Capture the cell that displays the provided text and extract its (x, y) central coordinate. 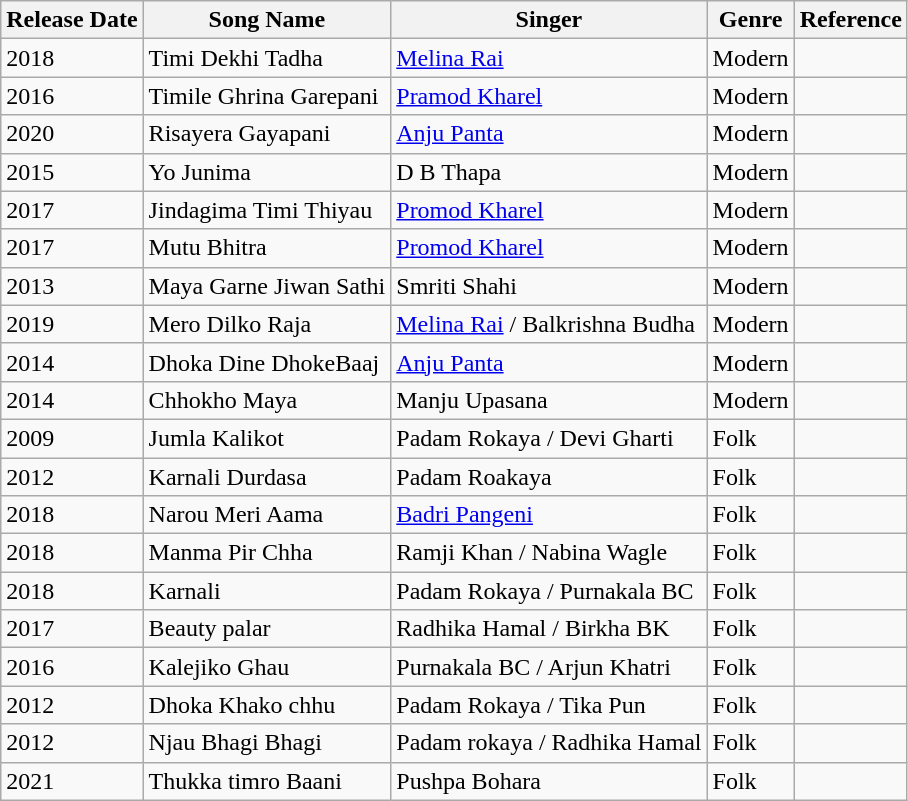
D B Thapa (549, 172)
Reference (850, 20)
Mero Dilko Raja (267, 324)
Njau Bhagi Bhagi (267, 743)
Karnali Durdasa (267, 477)
Padam rokaya / Radhika Hamal (549, 743)
Melina Rai / Balkrishna Budha (549, 324)
2015 (72, 172)
2019 (72, 324)
Timi Dekhi Tadha (267, 58)
Kalejiko Ghau (267, 667)
Manma Pir Chha (267, 553)
Melina Rai (549, 58)
Song Name (267, 20)
Dhoka Khako chhu (267, 705)
Thukka timro Baani (267, 781)
2009 (72, 438)
Yo Junima (267, 172)
Karnali (267, 591)
Risayera Gayapani (267, 134)
Padam Rokaya / Devi Gharti (549, 438)
Genre (750, 20)
2021 (72, 781)
Mutu Bhitra (267, 248)
Chhokho Maya (267, 400)
Ramji Khan / Nabina Wagle (549, 553)
Maya Garne Jiwan Sathi (267, 286)
Dhoka Dine DhokeBaaj (267, 362)
Narou Meri Aama (267, 515)
Padam Rokaya / Tika Pun (549, 705)
Purnakala BC / Arjun Khatri (549, 667)
Padam Roakaya (549, 477)
Jindagima Timi Thiyau (267, 210)
Pushpa Bohara (549, 781)
Manju Upasana (549, 400)
2020 (72, 134)
Smriti Shahi (549, 286)
Radhika Hamal / Birkha BK (549, 629)
Pramod Kharel (549, 96)
2013 (72, 286)
Padam Rokaya / Purnakala BC (549, 591)
Singer (549, 20)
Timile Ghrina Garepani (267, 96)
Jumla Kalikot (267, 438)
Badri Pangeni (549, 515)
Release Date (72, 20)
Beauty palar (267, 629)
